Determine the (x, y) coordinate at the center of the cell enclosing the given text.  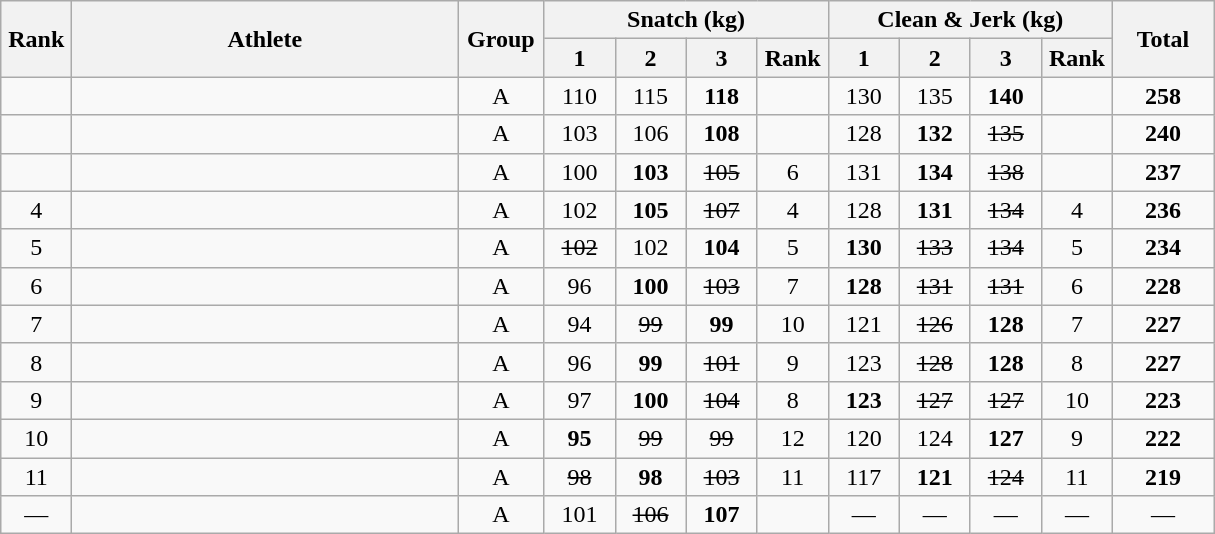
115 (650, 96)
Group (501, 39)
240 (1162, 134)
258 (1162, 96)
Athlete (265, 39)
133 (934, 248)
Total (1162, 39)
118 (722, 96)
117 (864, 477)
236 (1162, 210)
95 (580, 438)
Snatch (kg) (686, 20)
138 (1006, 172)
140 (1006, 96)
234 (1162, 248)
97 (580, 400)
Clean & Jerk (kg) (970, 20)
108 (722, 134)
120 (864, 438)
228 (1162, 286)
110 (580, 96)
126 (934, 324)
237 (1162, 172)
222 (1162, 438)
94 (580, 324)
132 (934, 134)
223 (1162, 400)
219 (1162, 477)
12 (792, 438)
